Locate the cell with the specified text and output its (x, y) center coordinate. 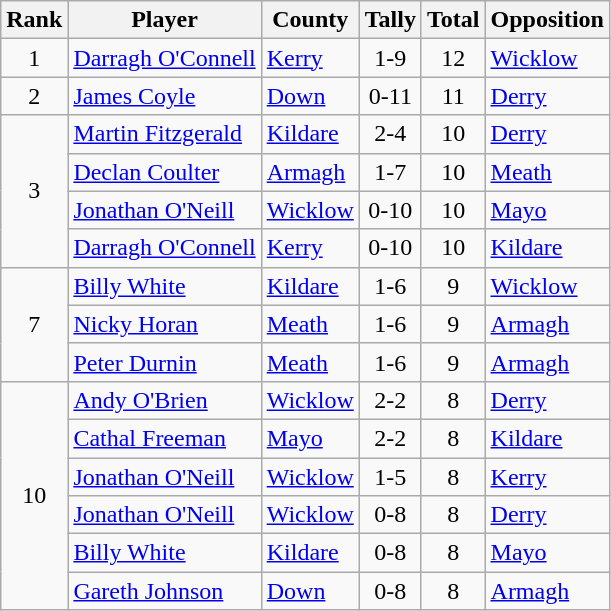
James Coyle (164, 96)
Declan Coulter (164, 172)
3 (34, 191)
11 (453, 96)
Player (164, 20)
1-9 (390, 58)
Andy O'Brien (164, 400)
2 (34, 96)
Martin Fitzgerald (164, 134)
7 (34, 324)
Tally (390, 20)
1 (34, 58)
1-5 (390, 477)
Total (453, 20)
Gareth Johnson (164, 591)
Cathal Freeman (164, 438)
2-4 (390, 134)
Opposition (547, 20)
12 (453, 58)
Rank (34, 20)
Peter Durnin (164, 362)
0-11 (390, 96)
Nicky Horan (164, 324)
County (310, 20)
1-7 (390, 172)
